Determine the [X, Y] coordinate at the center of the cell enclosing the given text.  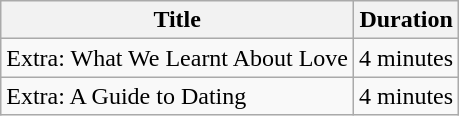
Extra: A Guide to Dating [178, 96]
Duration [406, 20]
Extra: What We Learnt About Love [178, 58]
Title [178, 20]
